From the cell containing the given text, extract its center point as (x, y) coordinate. 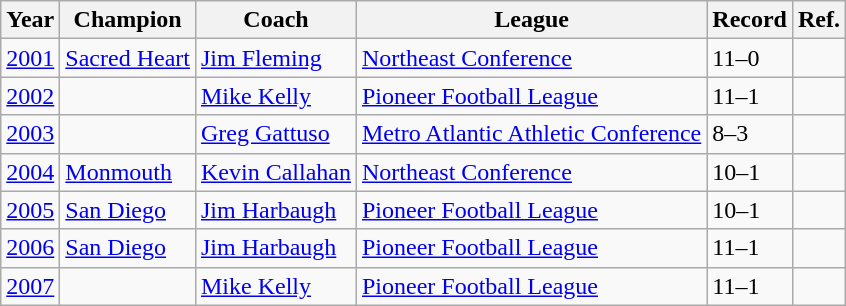
Jim Fleming (276, 58)
Champion (128, 20)
2002 (30, 96)
Monmouth (128, 172)
2005 (30, 210)
11–0 (750, 58)
2003 (30, 134)
2001 (30, 58)
Kevin Callahan (276, 172)
Sacred Heart (128, 58)
2004 (30, 172)
League (531, 20)
Coach (276, 20)
Metro Atlantic Athletic Conference (531, 134)
Record (750, 20)
2007 (30, 286)
Greg Gattuso (276, 134)
2006 (30, 248)
Ref. (818, 20)
Year (30, 20)
8–3 (750, 134)
